Extract the [x, y] coordinate from the center of the cell holding the provided text.  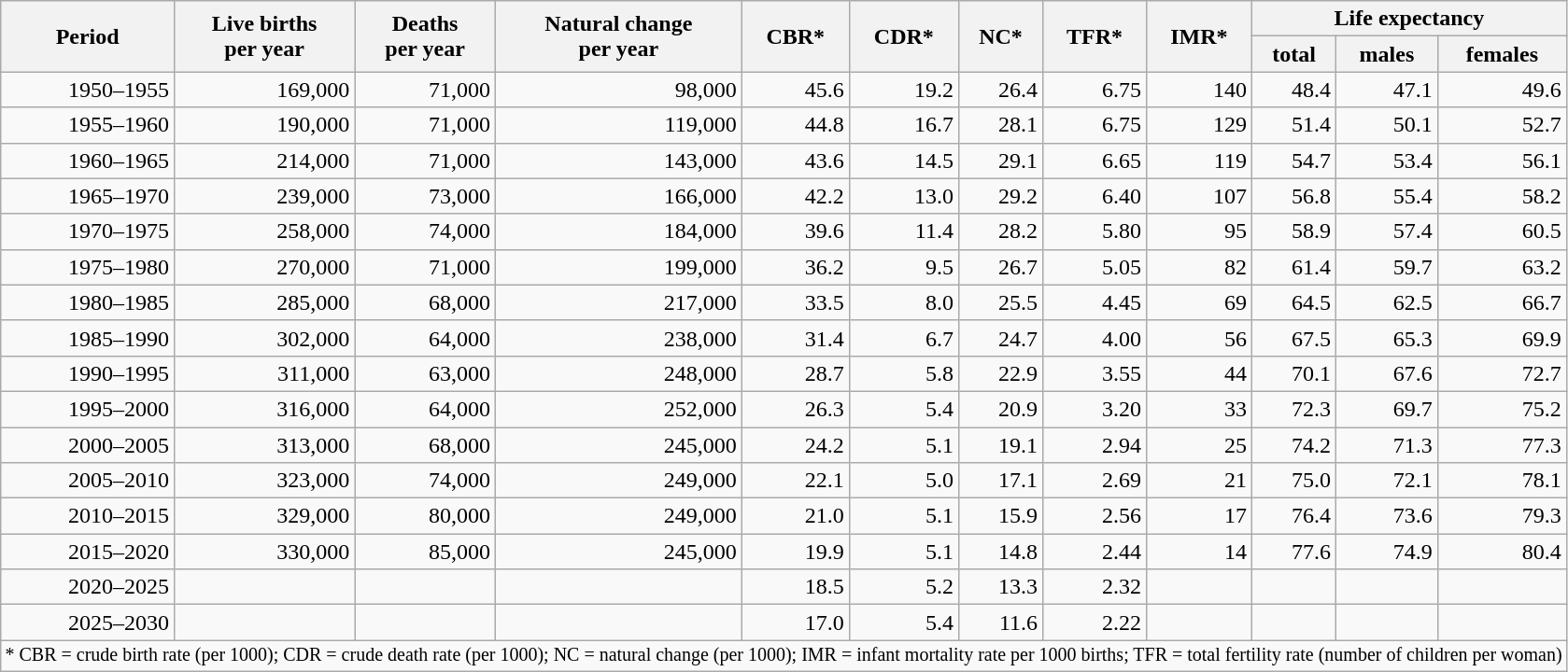
74.9 [1388, 552]
95 [1199, 231]
316,000 [265, 409]
85,000 [426, 552]
33.5 [796, 302]
14 [1199, 552]
14.5 [904, 161]
190,000 [265, 125]
1960–1965 [88, 161]
females [1502, 54]
TFR* [1095, 36]
107 [1199, 196]
16.7 [904, 125]
47.1 [1388, 90]
44 [1199, 373]
248,000 [618, 373]
169,000 [265, 90]
55.4 [1388, 196]
302,000 [265, 338]
25.5 [1000, 302]
61.4 [1293, 267]
1980–1985 [88, 302]
329,000 [265, 516]
17 [1199, 516]
42.2 [796, 196]
2005–2010 [88, 481]
2.44 [1095, 552]
24.2 [796, 445]
6.7 [904, 338]
36.2 [796, 267]
143,000 [618, 161]
119 [1199, 161]
Deathsper year [426, 36]
258,000 [265, 231]
323,000 [265, 481]
69.9 [1502, 338]
5.0 [904, 481]
82 [1199, 267]
74.2 [1293, 445]
1990–1995 [88, 373]
1965–1970 [88, 196]
66.7 [1502, 302]
2.22 [1095, 623]
Period [88, 36]
140 [1199, 90]
252,000 [618, 409]
26.7 [1000, 267]
22.9 [1000, 373]
2025–2030 [88, 623]
2.32 [1095, 587]
75.2 [1502, 409]
28.1 [1000, 125]
39.6 [796, 231]
79.3 [1502, 516]
1970–1975 [88, 231]
19.1 [1000, 445]
CBR* [796, 36]
69 [1199, 302]
IMR* [1199, 36]
5.8 [904, 373]
129 [1199, 125]
2.69 [1095, 481]
60.5 [1502, 231]
73.6 [1388, 516]
3.55 [1095, 373]
52.7 [1502, 125]
2.56 [1095, 516]
72.7 [1502, 373]
5.80 [1095, 231]
1995–2000 [88, 409]
25 [1199, 445]
NC* [1000, 36]
2015–2020 [88, 552]
166,000 [618, 196]
CDR* [904, 36]
51.4 [1293, 125]
Live birthsper year [265, 36]
21.0 [796, 516]
4.45 [1095, 302]
Life expectancy [1408, 19]
56.1 [1502, 161]
311,000 [265, 373]
29.1 [1000, 161]
1955–1960 [88, 125]
72.1 [1388, 481]
72.3 [1293, 409]
6.65 [1095, 161]
18.5 [796, 587]
11.6 [1000, 623]
3.20 [1095, 409]
73,000 [426, 196]
1950–1955 [88, 90]
26.4 [1000, 90]
98,000 [618, 90]
119,000 [618, 125]
67.5 [1293, 338]
49.6 [1502, 90]
29.2 [1000, 196]
184,000 [618, 231]
21 [1199, 481]
270,000 [265, 267]
239,000 [265, 196]
4.00 [1095, 338]
199,000 [618, 267]
238,000 [618, 338]
2.94 [1095, 445]
11.4 [904, 231]
214,000 [265, 161]
58.2 [1502, 196]
69.7 [1388, 409]
76.4 [1293, 516]
1985–1990 [88, 338]
217,000 [618, 302]
22.1 [796, 481]
31.4 [796, 338]
63,000 [426, 373]
64.5 [1293, 302]
80.4 [1502, 552]
57.4 [1388, 231]
13.0 [904, 196]
5.2 [904, 587]
19.9 [796, 552]
9.5 [904, 267]
33 [1199, 409]
Natural changeper year [618, 36]
75.0 [1293, 481]
17.0 [796, 623]
males [1388, 54]
24.7 [1000, 338]
285,000 [265, 302]
28.2 [1000, 231]
80,000 [426, 516]
63.2 [1502, 267]
48.4 [1293, 90]
19.2 [904, 90]
43.6 [796, 161]
53.4 [1388, 161]
2000–2005 [88, 445]
2020–2025 [88, 587]
50.1 [1388, 125]
58.9 [1293, 231]
15.9 [1000, 516]
1975–1980 [88, 267]
28.7 [796, 373]
20.9 [1000, 409]
17.1 [1000, 481]
71.3 [1388, 445]
67.6 [1388, 373]
330,000 [265, 552]
8.0 [904, 302]
77.6 [1293, 552]
70.1 [1293, 373]
77.3 [1502, 445]
59.7 [1388, 267]
13.3 [1000, 587]
14.8 [1000, 552]
78.1 [1502, 481]
2010–2015 [88, 516]
56.8 [1293, 196]
44.8 [796, 125]
313,000 [265, 445]
62.5 [1388, 302]
54.7 [1293, 161]
65.3 [1388, 338]
45.6 [796, 90]
26.3 [796, 409]
total [1293, 54]
6.40 [1095, 196]
56 [1199, 338]
5.05 [1095, 267]
